Return [x, y] of the center of cell containing provided text 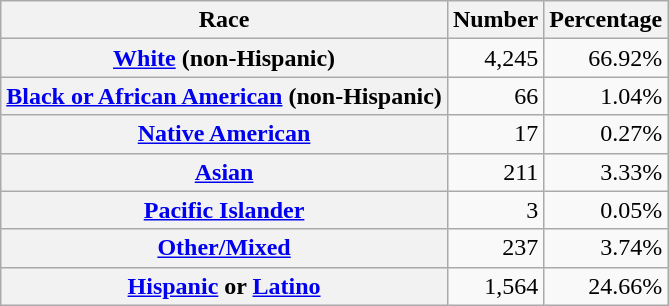
3.74% [606, 248]
Pacific Islander [224, 210]
Number [495, 20]
1.04% [606, 96]
24.66% [606, 286]
17 [495, 134]
1,564 [495, 286]
Other/Mixed [224, 248]
0.27% [606, 134]
White (non-Hispanic) [224, 58]
Hispanic or Latino [224, 286]
Percentage [606, 20]
Native American [224, 134]
237 [495, 248]
3.33% [606, 172]
3 [495, 210]
Black or African American (non-Hispanic) [224, 96]
211 [495, 172]
4,245 [495, 58]
66.92% [606, 58]
0.05% [606, 210]
66 [495, 96]
Asian [224, 172]
Race [224, 20]
